Provide the [X, Y] coordinate of the cell's center where the given text is located.  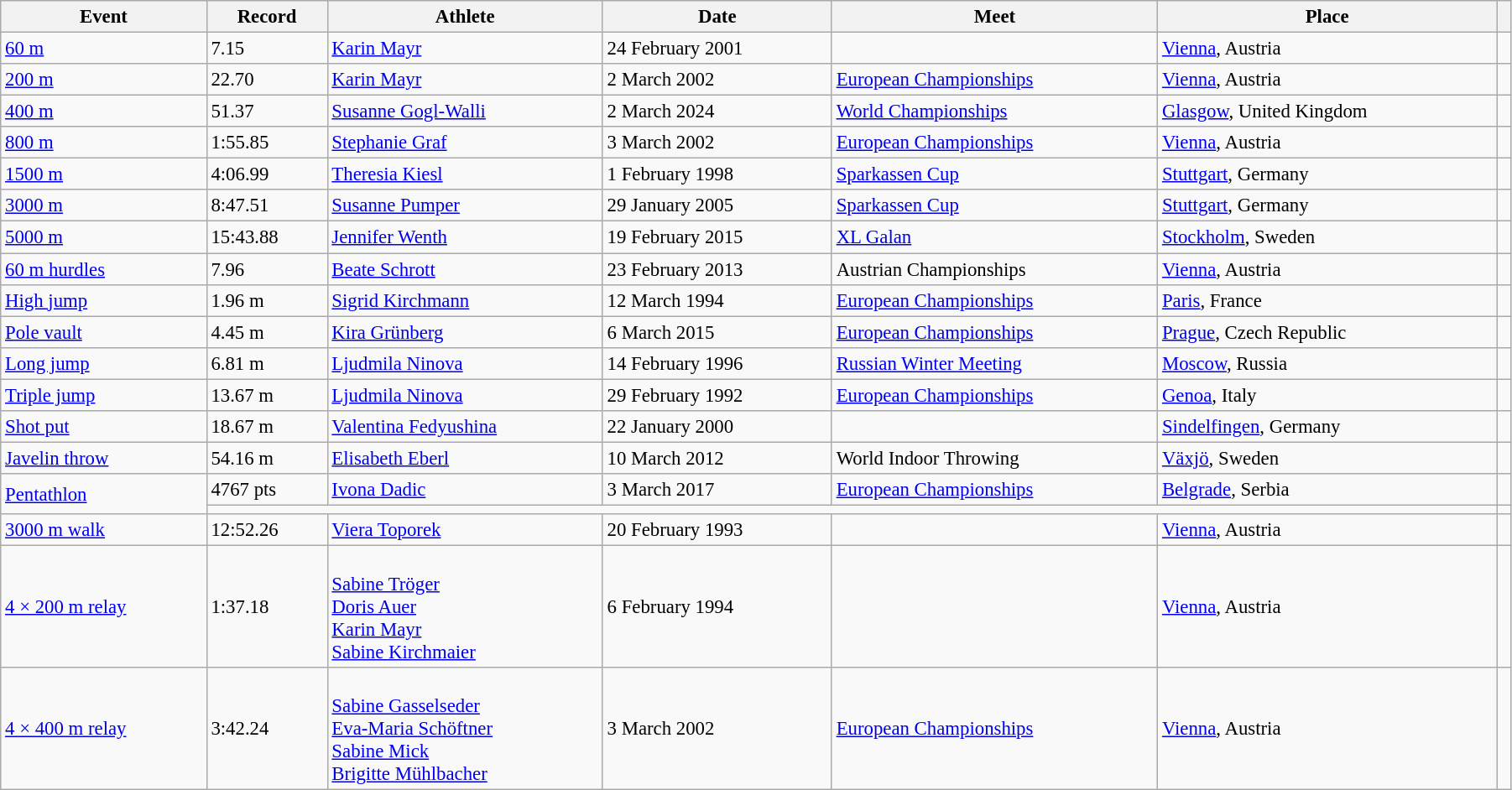
Ivona Dadic [465, 490]
Event [104, 17]
Kira Grünberg [465, 332]
Prague, Czech Republic [1327, 332]
22.70 [267, 80]
6 March 2015 [717, 332]
5000 m [104, 237]
Belgrade, Serbia [1327, 490]
Long jump [104, 363]
6 February 1994 [717, 607]
Place [1327, 17]
Sabine GasselsederEva-Maria SchöftnerSabine MickBrigitte Mühlbacher [465, 729]
Austrian Championships [994, 269]
Sabine TrögerDoris AuerKarin MayrSabine Kirchmaier [465, 607]
Record [267, 17]
Pentathlon [104, 494]
Susanne Gogl-Walli [465, 112]
60 m hurdles [104, 269]
7.96 [267, 269]
Växjö, Sweden [1327, 458]
1.96 m [267, 300]
200 m [104, 80]
6.81 m [267, 363]
22 January 2000 [717, 427]
Stephanie Graf [465, 143]
18.67 m [267, 427]
4:06.99 [267, 174]
19 February 2015 [717, 237]
High jump [104, 300]
Glasgow, United Kingdom [1327, 112]
Meet [994, 17]
World Indoor Throwing [994, 458]
400 m [104, 112]
3 March 2017 [717, 490]
3000 m walk [104, 530]
Athlete [465, 17]
12:52.26 [267, 530]
8:47.51 [267, 205]
4 × 200 m relay [104, 607]
4767 pts [267, 490]
Sindelfingen, Germany [1327, 427]
2 March 2002 [717, 80]
1 February 1998 [717, 174]
1:37.18 [267, 607]
Pole vault [104, 332]
Valentina Fedyushina [465, 427]
Genoa, Italy [1327, 395]
3000 m [104, 205]
13.67 m [267, 395]
800 m [104, 143]
Moscow, Russia [1327, 363]
51.37 [267, 112]
XL Galan [994, 237]
Triple jump [104, 395]
20 February 1993 [717, 530]
7.15 [267, 49]
29 February 1992 [717, 395]
Date [717, 17]
1:55.85 [267, 143]
3:42.24 [267, 729]
Sigrid Kirchmann [465, 300]
54.16 m [267, 458]
Paris, France [1327, 300]
Jennifer Wenth [465, 237]
Stockholm, Sweden [1327, 237]
1500 m [104, 174]
2 March 2024 [717, 112]
60 m [104, 49]
15:43.88 [267, 237]
12 March 1994 [717, 300]
10 March 2012 [717, 458]
23 February 2013 [717, 269]
14 February 1996 [717, 363]
Susanne Pumper [465, 205]
Russian Winter Meeting [994, 363]
29 January 2005 [717, 205]
Viera Toporek [465, 530]
Javelin throw [104, 458]
24 February 2001 [717, 49]
Shot put [104, 427]
4 × 400 m relay [104, 729]
Beate Schrott [465, 269]
Theresia Kiesl [465, 174]
Elisabeth Eberl [465, 458]
4.45 m [267, 332]
World Championships [994, 112]
